Find where the given text appears and provide that cell's center as [X, Y] coordinate. 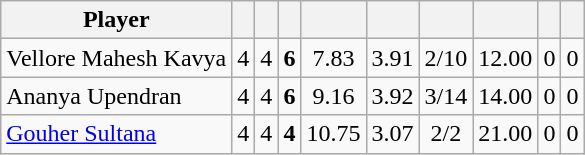
3/14 [446, 96]
3.91 [392, 58]
14.00 [506, 96]
9.16 [334, 96]
3.07 [392, 134]
Gouher Sultana [116, 134]
Ananya Upendran [116, 96]
10.75 [334, 134]
12.00 [506, 58]
Player [116, 20]
21.00 [506, 134]
Vellore Mahesh Kavya [116, 58]
7.83 [334, 58]
2/10 [446, 58]
2/2 [446, 134]
3.92 [392, 96]
